For the text-containing cell, return its midpoint in (x, y) coordinate format. 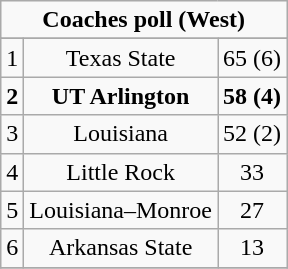
6 (12, 248)
4 (12, 172)
52 (2) (252, 134)
1 (12, 58)
58 (4) (252, 96)
65 (6) (252, 58)
Texas State (121, 58)
Little Rock (121, 172)
2 (12, 96)
3 (12, 134)
5 (12, 210)
13 (252, 248)
UT Arlington (121, 96)
Louisiana (121, 134)
33 (252, 172)
Arkansas State (121, 248)
Louisiana–Monroe (121, 210)
Coaches poll (West) (144, 20)
27 (252, 210)
